Find where the given text appears and provide that cell's center as [X, Y] coordinate. 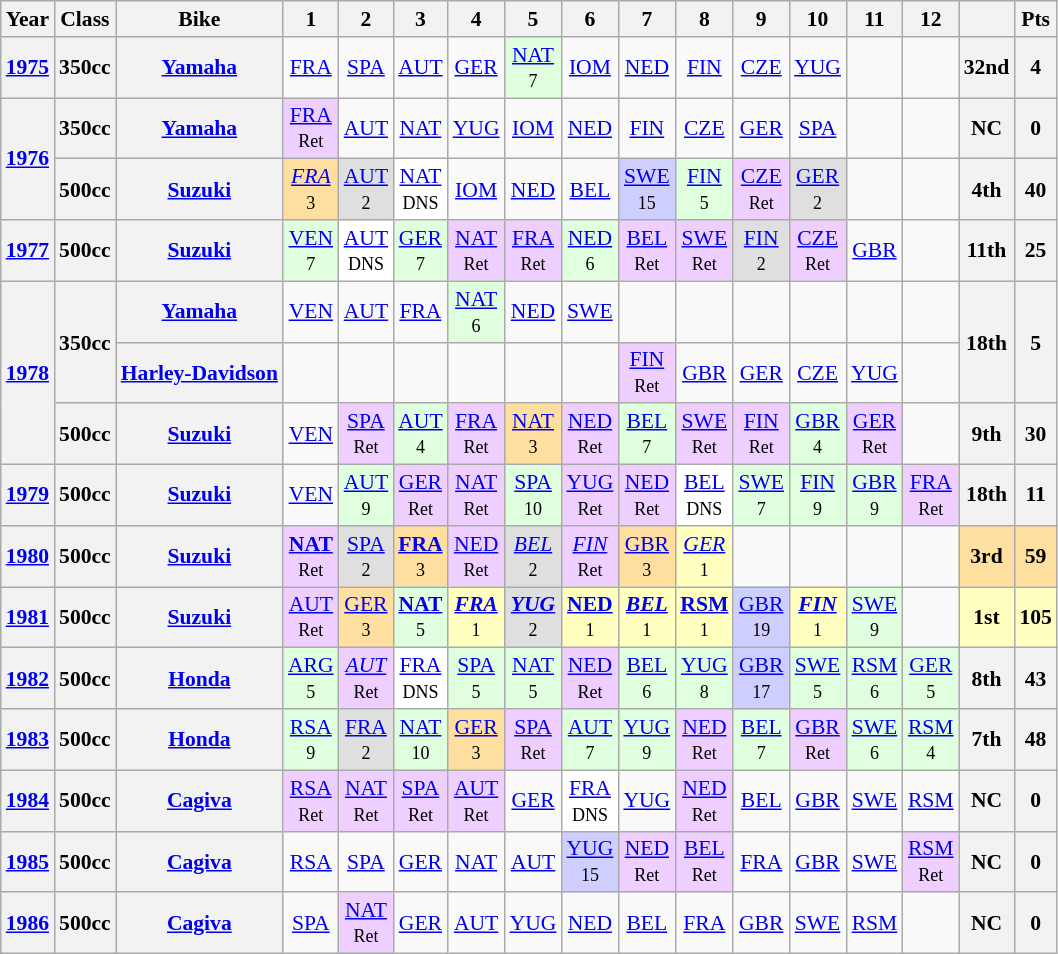
BELDNS [704, 496]
43 [1036, 678]
RSM4 [931, 740]
1985 [28, 862]
9th [987, 434]
Pts [1036, 19]
1983 [28, 740]
1982 [28, 678]
8th [987, 678]
3 [420, 19]
FIN1 [818, 618]
1981 [28, 618]
FRA1 [476, 618]
105 [1036, 618]
BEL6 [646, 678]
1st [987, 618]
GBR3 [646, 556]
GBR17 [761, 678]
GBR19 [761, 618]
NAT3 [534, 434]
6 [590, 19]
FRA2 [366, 740]
2 [366, 19]
7th [987, 740]
30 [1036, 434]
Class [85, 19]
SPA10 [534, 496]
59 [1036, 556]
NED1 [590, 618]
10 [818, 19]
NED6 [590, 250]
SWE9 [874, 618]
1986 [28, 924]
SWE15 [646, 190]
NAT10 [420, 740]
BEL2 [534, 556]
GER5 [931, 678]
GER7 [420, 250]
1979 [28, 496]
8 [704, 19]
GER1 [704, 556]
AUT4 [420, 434]
1977 [28, 250]
NAT7 [534, 68]
48 [1036, 740]
32nd [987, 68]
Harley-Davidson [200, 372]
11th [987, 250]
AUT9 [366, 496]
FIN5 [704, 190]
YUG9 [646, 740]
AUT7 [590, 740]
AUT2 [366, 190]
NATDNS [420, 190]
GBRRet [818, 740]
RSM6 [874, 678]
SWE7 [761, 496]
SWE5 [818, 678]
YUGRet [590, 496]
FIN2 [761, 250]
FIN9 [818, 496]
AUTDNS [366, 250]
VEN7 [311, 250]
GER2 [818, 190]
SPA2 [366, 556]
SPA5 [476, 678]
9 [761, 19]
Bike [200, 19]
1975 [28, 68]
NAT6 [476, 312]
ARG5 [311, 678]
RSM1 [704, 618]
RSMRet [931, 862]
1984 [28, 800]
1 [311, 19]
3rd [987, 556]
YUG8 [704, 678]
12 [931, 19]
RSA9 [311, 740]
1976 [28, 159]
RSA [311, 862]
SWE6 [874, 740]
25 [1036, 250]
GBR9 [874, 496]
YUG2 [534, 618]
Year [28, 19]
RSARet [311, 800]
4th [987, 190]
1980 [28, 556]
GBR4 [818, 434]
1978 [28, 372]
BEL1 [646, 618]
7 [646, 19]
YUG15 [590, 862]
40 [1036, 190]
